Capture the cell that displays the provided text and extract its (x, y) central coordinate. 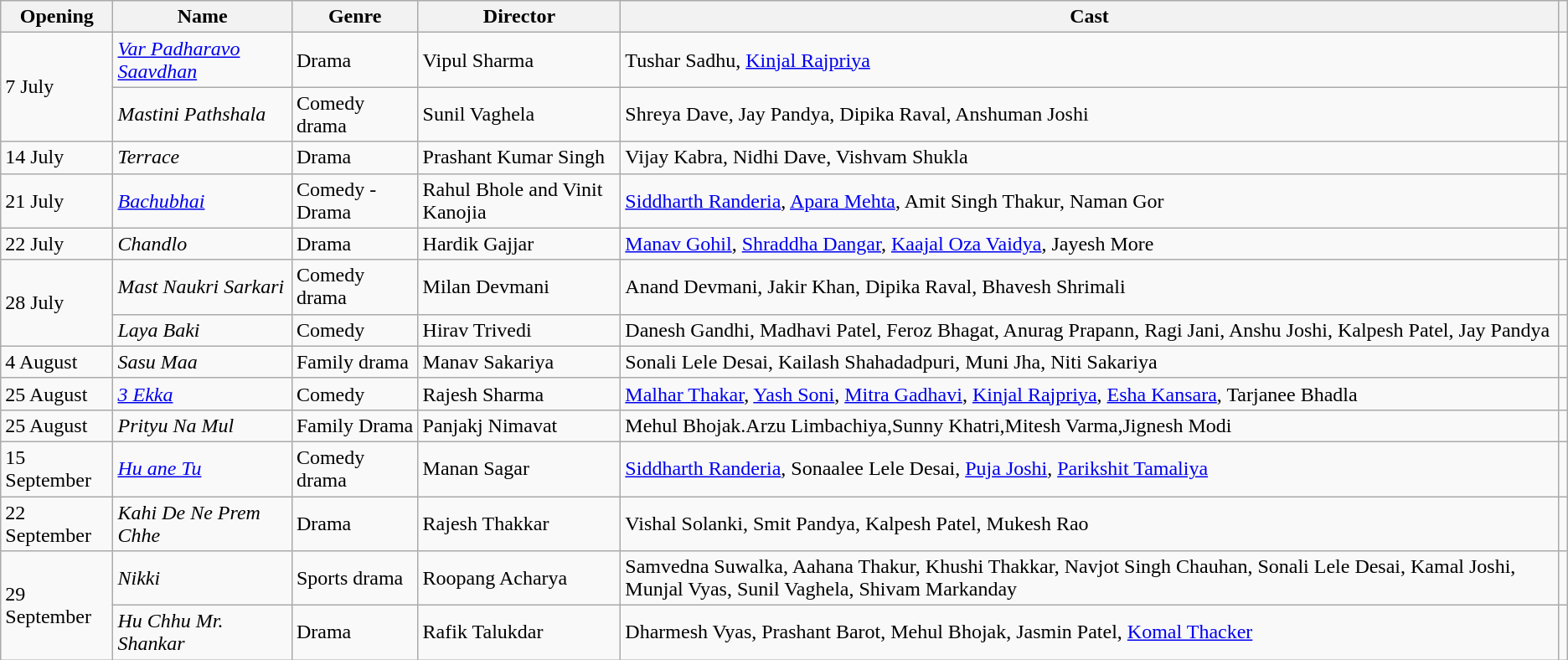
Cast (1089, 17)
Siddharth Randeria, Apara Mehta, Amit Singh Thakur, Naman Gor (1089, 201)
Name (203, 17)
Panjakj Nimavat (519, 425)
Vipul Sharma (519, 60)
Director (519, 17)
4 August (57, 362)
Family Drama (355, 425)
Shreya Dave, Jay Pandya, Dipika Raval, Anshuman Joshi (1089, 114)
Hirav Trivedi (519, 330)
Samvedna Suwalka, Aahana Thakur, Khushi Thakkar, Navjot Singh Chauhan, Sonali Lele Desai, Kamal Joshi, Munjal Vyas, Sunil Vaghela, Shivam Markanday (1089, 578)
Sonali Lele Desai, Kailash Shahadadpuri, Muni Jha, Niti Sakariya (1089, 362)
Manav Sakariya (519, 362)
Bachubhai (203, 201)
Roopang Acharya (519, 578)
Sasu Maa (203, 362)
28 July (57, 303)
7 July (57, 87)
Manav Gohil, Shraddha Dangar, Kaajal Oza Vaidya, Jayesh More (1089, 244)
Rajesh Thakkar (519, 523)
Opening (57, 17)
Danesh Gandhi, Madhavi Patel, Feroz Bhagat, Anurag Prapann, Ragi Jani, Anshu Joshi, Kalpesh Patel, Jay Pandya (1089, 330)
Milan Devmani (519, 286)
Rajesh Sharma (519, 394)
Tushar Sadhu, Kinjal Rajpriya (1089, 60)
Hu Chhu Mr. Shankar (203, 633)
Genre (355, 17)
Dharmesh Vyas, Prashant Barot, Mehul Bhojak, Jasmin Patel, Komal Thacker (1089, 633)
Mastini Pathshala (203, 114)
Hardik Gajjar (519, 244)
Siddharth Randeria, Sonaalee Lele Desai, Puja Joshi, Parikshit Tamaliya (1089, 469)
21 July (57, 201)
Chandlo (203, 244)
Kahi De Ne Prem Chhe (203, 523)
Nikki (203, 578)
Mast Naukri Sarkari (203, 286)
22 July (57, 244)
3 Ekka (203, 394)
Sunil Vaghela (519, 114)
Vijay Kabra, Nidhi Dave, Vishvam Shukla (1089, 157)
Manan Sagar (519, 469)
Prityu Na Mul (203, 425)
Mehul Bhojak.Arzu Limbachiya,Sunny Khatri,Mitesh Varma,Jignesh Modi (1089, 425)
Sports drama (355, 578)
Malhar Thakar, Yash Soni, Mitra Gadhavi, Kinjal Rajpriya, Esha Kansara, Tarjanee Bhadla (1089, 394)
Vishal Solanki, Smit Pandya, Kalpesh Patel, Mukesh Rao (1089, 523)
15 September (57, 469)
29 September (57, 606)
Comedy - Drama (355, 201)
Family drama (355, 362)
Anand Devmani, Jakir Khan, Dipika Raval, Bhavesh Shrimali (1089, 286)
Terrace (203, 157)
14 July (57, 157)
Rahul Bhole and Vinit Kanojia (519, 201)
Hu ane Tu (203, 469)
Prashant Kumar Singh (519, 157)
Laya Baki (203, 330)
22 September (57, 523)
Var Padharavo Saavdhan (203, 60)
Rafik Talukdar (519, 633)
